For the text-containing cell, return its midpoint in [X, Y] coordinate format. 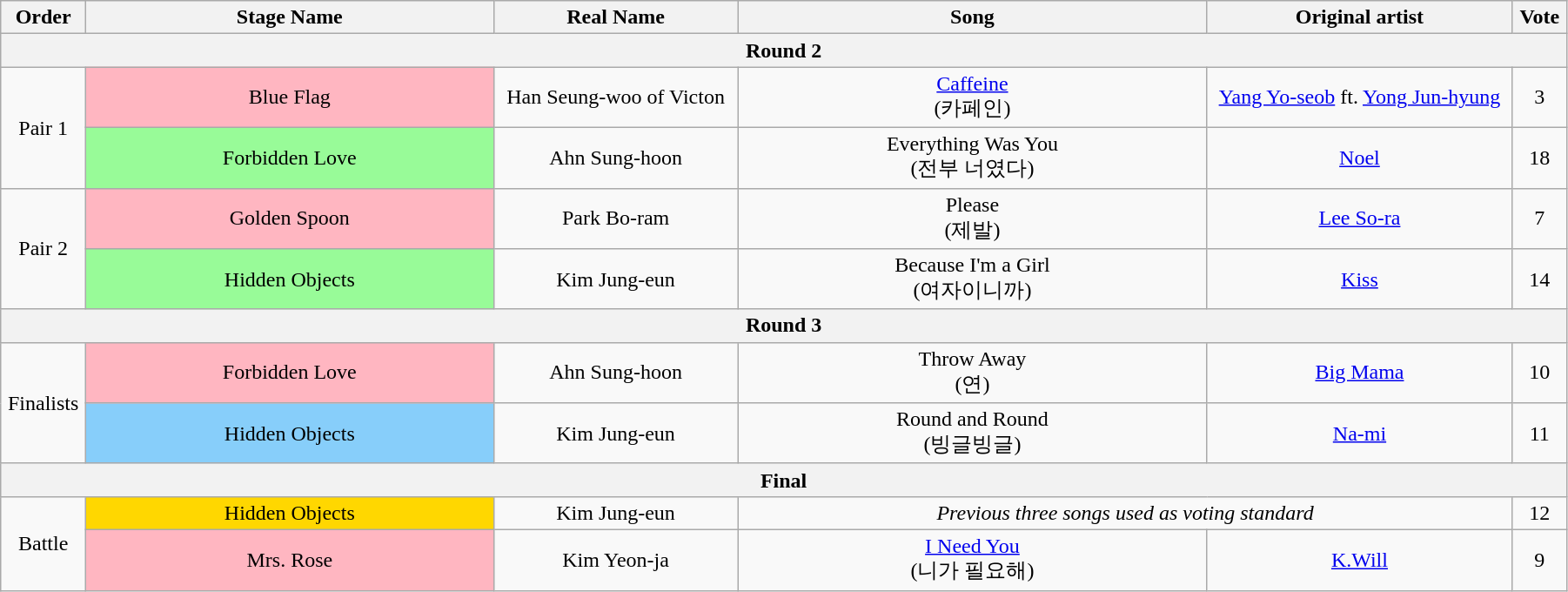
Stage Name [290, 17]
9 [1539, 560]
Order [44, 17]
Noel [1359, 158]
Round 3 [784, 326]
Because I'm a Girl(여자이니까) [973, 279]
3 [1539, 98]
Throw Away(연) [973, 373]
Kim Yeon-ja [616, 560]
Caffeine(카페인) [973, 98]
Vote [1539, 17]
10 [1539, 373]
Park Bo-ram [616, 219]
Big Mama [1359, 373]
Song [973, 17]
12 [1539, 513]
Lee So-ra [1359, 219]
K.Will [1359, 560]
Previous three songs used as voting standard [1125, 513]
Han Seung-woo of Victon [616, 98]
Pair 1 [44, 127]
Yang Yo-seob ft. Yong Jun-hyung [1359, 98]
Battle [44, 543]
Round 2 [784, 50]
Please(제발) [973, 219]
Kiss [1359, 279]
Original artist [1359, 17]
7 [1539, 219]
11 [1539, 434]
Real Name [616, 17]
Na-mi [1359, 434]
Round and Round(빙글빙글) [973, 434]
Pair 2 [44, 249]
Blue Flag [290, 98]
14 [1539, 279]
Finalists [44, 402]
Final [784, 480]
I Need You(니가 필요해) [973, 560]
Mrs. Rose [290, 560]
Everything Was You(전부 너였다) [973, 158]
18 [1539, 158]
Golden Spoon [290, 219]
